Return the (x, y) coordinate for the center point of the cell that contains the specified text.  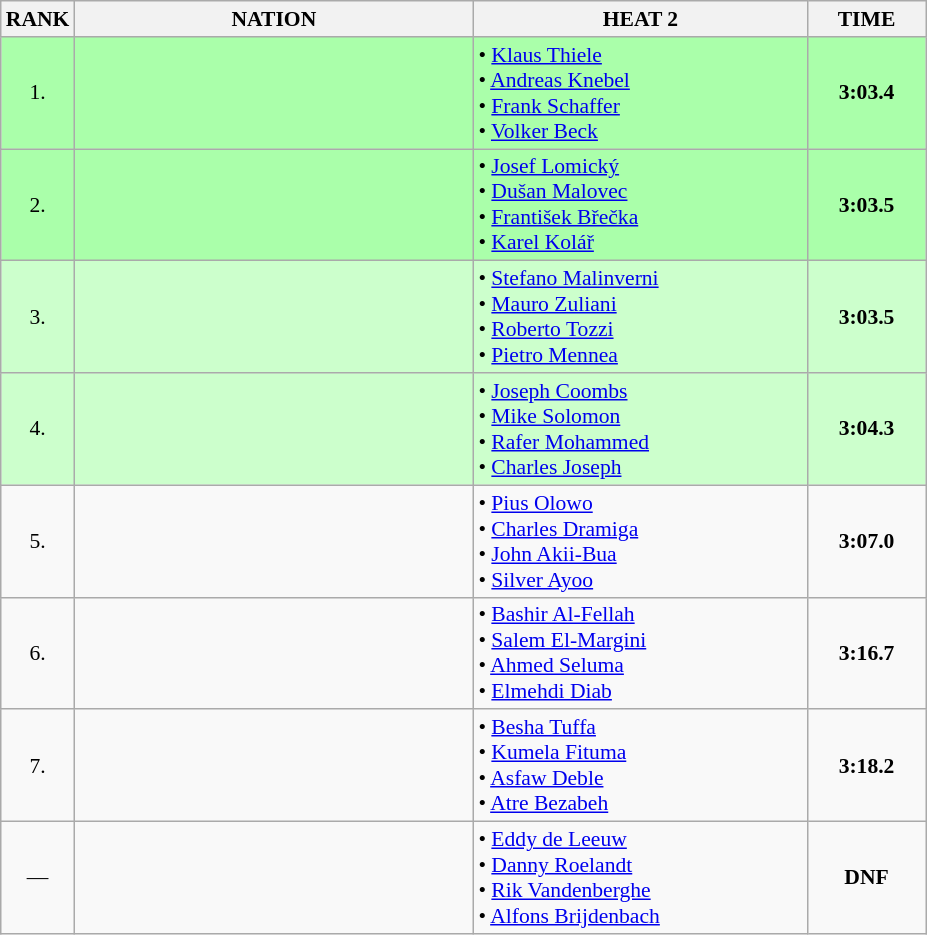
• Klaus Thiele• Andreas Knebel• Frank Schaffer• Volker Beck (640, 93)
6. (38, 653)
2. (38, 205)
RANK (38, 19)
3. (38, 317)
3:04.3 (866, 429)
— (38, 878)
HEAT 2 (640, 19)
• Josef Lomický• Dušan Malovec• František Břečka• Karel Kolář (640, 205)
• Bashir Al-Fellah• Salem El-Margini• Ahmed Seluma• Elmehdi Diab (640, 653)
• Stefano Malinverni• Mauro Zuliani• Roberto Tozzi• Pietro Mennea (640, 317)
4. (38, 429)
TIME (866, 19)
• Besha Tuffa• Kumela Fituma• Asfaw Deble• Atre Bezabeh (640, 766)
• Eddy de Leeuw• Danny Roelandt• Rik Vandenberghe• Alfons Brijdenbach (640, 878)
3:16.7 (866, 653)
3:03.4 (866, 93)
• Joseph Coombs• Mike Solomon• Rafer Mohammed• Charles Joseph (640, 429)
1. (38, 93)
• Pius Olowo• Charles Dramiga• John Akii-Bua• Silver Ayoo (640, 541)
7. (38, 766)
3:07.0 (866, 541)
DNF (866, 878)
3:18.2 (866, 766)
NATION (274, 19)
5. (38, 541)
